Pinpoint the cell where the given text exists, returning its [x, y] midpoint coordinate. 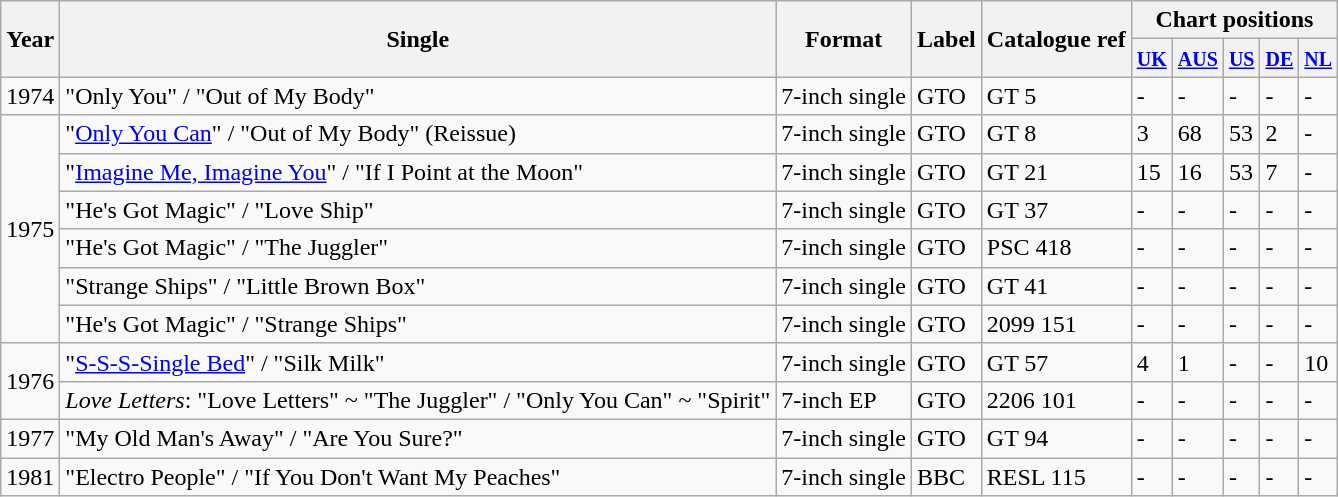
1976 [30, 381]
DE [1280, 58]
"Imagine Me, Imagine You" / "If I Point at the Moon" [418, 172]
Chart positions [1234, 20]
2099 151 [1056, 324]
BBC [947, 477]
PSC 418 [1056, 248]
GT 5 [1056, 96]
2 [1280, 134]
GT 57 [1056, 362]
"My Old Man's Away" / "Are You Sure?" [418, 438]
Single [418, 39]
Love Letters: "Love Letters" ~ "The Juggler" / "Only You Can" ~ "Spirit" [418, 400]
RESL 115 [1056, 477]
7 [1280, 172]
15 [1152, 172]
1 [1198, 362]
10 [1318, 362]
Year [30, 39]
3 [1152, 134]
7-inch EP [844, 400]
"Only You Can" / "Out of My Body" (Reissue) [418, 134]
16 [1198, 172]
AUS [1198, 58]
GT 41 [1056, 286]
1975 [30, 229]
"S-S-S-Single Bed" / "Silk Milk" [418, 362]
1981 [30, 477]
Catalogue ref [1056, 39]
"He's Got Magic" / "Strange Ships" [418, 324]
"Only You" / "Out of My Body" [418, 96]
GT 94 [1056, 438]
GT 21 [1056, 172]
Format [844, 39]
"Strange Ships" / "Little Brown Box" [418, 286]
GT 8 [1056, 134]
GT 37 [1056, 210]
Label [947, 39]
"Electro People" / "If You Don't Want My Peaches" [418, 477]
1974 [30, 96]
"He's Got Magic" / "The Juggler" [418, 248]
NL [1318, 58]
"He's Got Magic" / "Love Ship" [418, 210]
4 [1152, 362]
2206 101 [1056, 400]
US [1242, 58]
1977 [30, 438]
68 [1198, 134]
UK [1152, 58]
